Return the [X, Y] coordinate for the center point of the cell that contains the specified text.  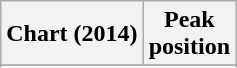
Chart (2014) [72, 34]
Peak position [189, 34]
